Return the [X, Y] coordinate for the center point of the cell that contains the specified text.  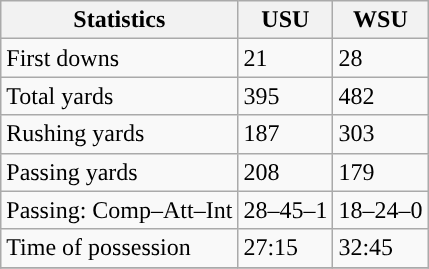
Passing yards [120, 172]
Rushing yards [120, 134]
Total yards [120, 96]
395 [286, 96]
WSU [380, 20]
18–24–0 [380, 210]
Time of possession [120, 248]
303 [380, 134]
208 [286, 172]
USU [286, 20]
First downs [120, 58]
482 [380, 96]
27:15 [286, 248]
32:45 [380, 248]
21 [286, 58]
179 [380, 172]
Statistics [120, 20]
28 [380, 58]
187 [286, 134]
Passing: Comp–Att–Int [120, 210]
28–45–1 [286, 210]
